Find where the given text appears and provide that cell's center as (X, Y) coordinate. 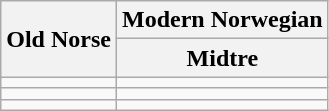
Modern Norwegian (222, 20)
Midtre (222, 58)
Old Norse (59, 39)
